Extract the (x, y) coordinate from the center of the cell holding the provided text.  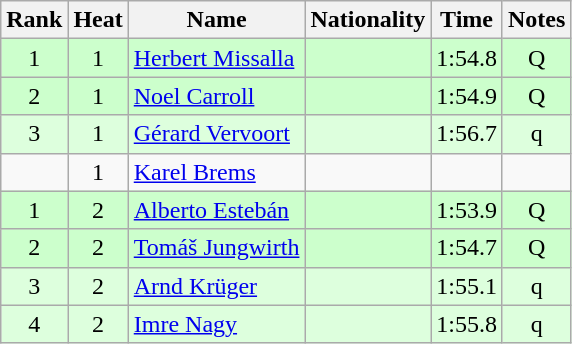
1:56.7 (467, 134)
1:54.8 (467, 58)
Time (467, 20)
1:54.9 (467, 96)
Notes (536, 20)
1:53.9 (467, 210)
Imre Nagy (216, 324)
Tomáš Jungwirth (216, 248)
Noel Carroll (216, 96)
1:55.8 (467, 324)
1:54.7 (467, 248)
Gérard Vervoort (216, 134)
Arnd Krüger (216, 286)
Herbert Missalla (216, 58)
4 (34, 324)
Alberto Estebán (216, 210)
Heat (98, 20)
Nationality (368, 20)
Name (216, 20)
Rank (34, 20)
Karel Brems (216, 172)
1:55.1 (467, 286)
